Locate the cell with the specified text and output its (X, Y) center coordinate. 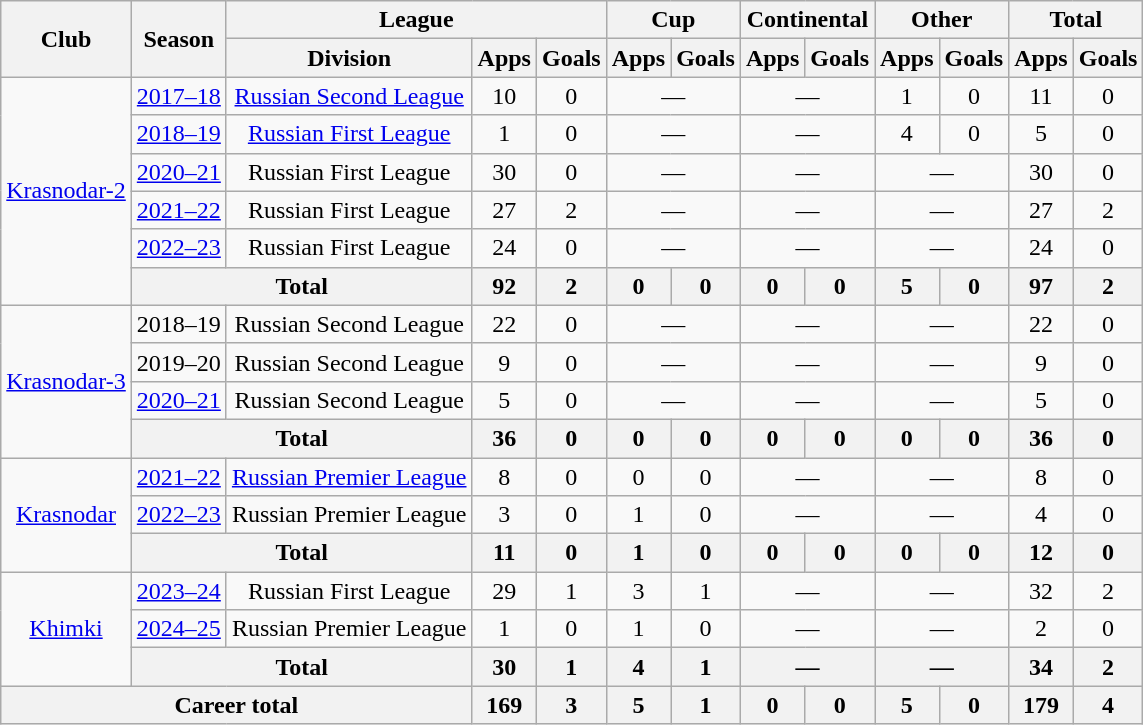
League (416, 20)
2017–18 (178, 96)
2019–20 (178, 362)
Krasnodar (66, 515)
32 (1041, 591)
169 (504, 705)
Khimki (66, 629)
Division (349, 58)
Season (178, 39)
Cup (673, 20)
Career total (236, 705)
97 (1041, 286)
Krasnodar-3 (66, 381)
Krasnodar-2 (66, 191)
2024–25 (178, 629)
10 (504, 96)
29 (504, 591)
179 (1041, 705)
Club (66, 39)
2023–24 (178, 591)
Continental (807, 20)
12 (1041, 553)
92 (504, 286)
Other (942, 20)
34 (1041, 667)
